For the text-containing cell, return its midpoint in (X, Y) coordinate format. 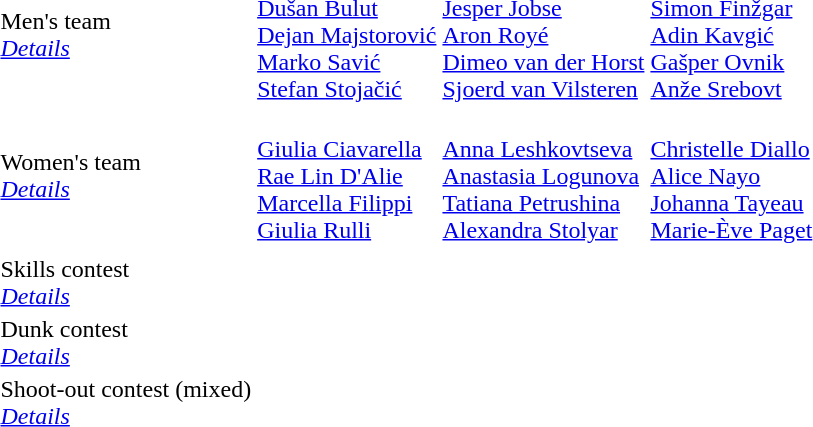
Anna LeshkovtsevaAnastasia LogunovaTatiana PetrushinaAlexandra Stolyar (544, 176)
Giulia CiavarellaRae Lin D'AlieMarcella FilippiGiulia Rulli (347, 176)
